Capture the cell that displays the provided text and extract its [X, Y] central coordinate. 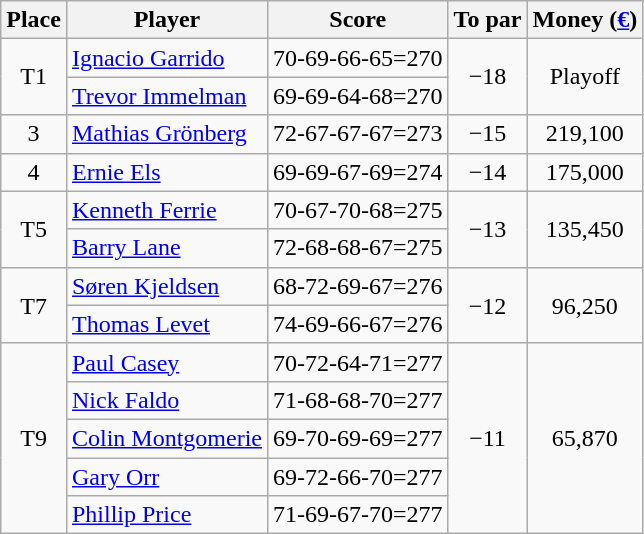
−13 [488, 229]
Phillip Price [166, 515]
72-68-68-67=275 [358, 248]
Score [358, 20]
4 [34, 172]
71-68-68-70=277 [358, 400]
69-70-69-69=277 [358, 438]
71-69-67-70=277 [358, 515]
T5 [34, 229]
Kenneth Ferrie [166, 210]
72-67-67-67=273 [358, 134]
Trevor Immelman [166, 96]
Gary Orr [166, 477]
−18 [488, 77]
65,870 [585, 438]
Playoff [585, 77]
−14 [488, 172]
Player [166, 20]
69-72-66-70=277 [358, 477]
Ernie Els [166, 172]
−15 [488, 134]
To par [488, 20]
70-67-70-68=275 [358, 210]
175,000 [585, 172]
−12 [488, 305]
Mathias Grönberg [166, 134]
Barry Lane [166, 248]
Place [34, 20]
Paul Casey [166, 362]
69-69-64-68=270 [358, 96]
135,450 [585, 229]
Nick Faldo [166, 400]
−11 [488, 438]
T7 [34, 305]
Ignacio Garrido [166, 58]
T9 [34, 438]
96,250 [585, 305]
Money (€) [585, 20]
Thomas Levet [166, 324]
74-69-66-67=276 [358, 324]
Søren Kjeldsen [166, 286]
68-72-69-67=276 [358, 286]
69-69-67-69=274 [358, 172]
70-72-64-71=277 [358, 362]
70-69-66-65=270 [358, 58]
219,100 [585, 134]
Colin Montgomerie [166, 438]
T1 [34, 77]
3 [34, 134]
